Output the [X, Y] coordinate of the center of the cell containing the given text.  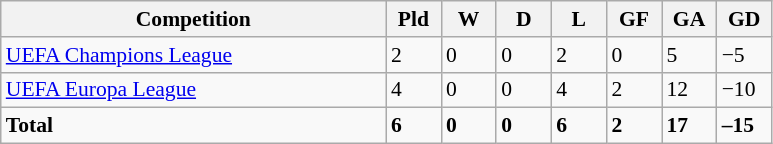
Total [194, 126]
GF [634, 19]
–15 [744, 126]
17 [690, 126]
5 [690, 55]
Competition [194, 19]
GD [744, 19]
L [578, 19]
D [524, 19]
UEFA Europa League [194, 90]
12 [690, 90]
W [468, 19]
Pld [414, 19]
−10 [744, 90]
−5 [744, 55]
UEFA Champions League [194, 55]
GA [690, 19]
